For the text-containing cell, return its midpoint in [X, Y] coordinate format. 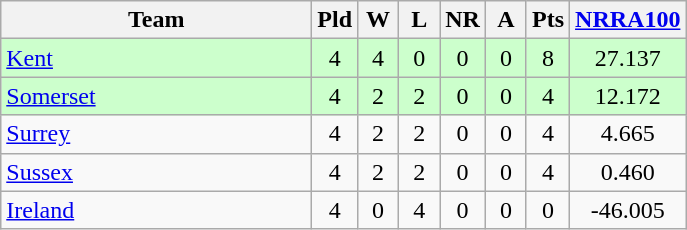
27.137 [628, 58]
4.665 [628, 134]
L [420, 20]
Pts [548, 20]
12.172 [628, 96]
8 [548, 58]
0.460 [628, 172]
NR [463, 20]
Ireland [156, 210]
Sussex [156, 172]
Surrey [156, 134]
Team [156, 20]
W [378, 20]
Kent [156, 58]
-46.005 [628, 210]
Pld [335, 20]
A [506, 20]
NRRA100 [628, 20]
Somerset [156, 96]
